Return [X, Y] of the center of cell containing provided text 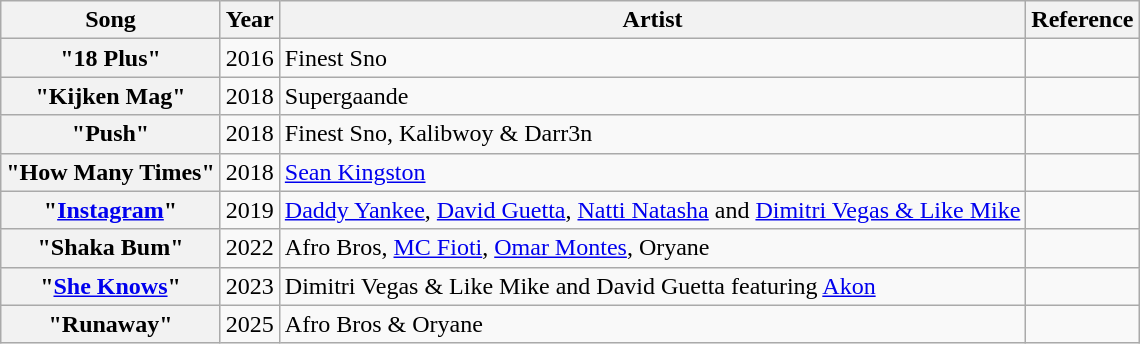
"Runaway" [111, 324]
Year [250, 20]
"18 Plus" [111, 58]
Dimitri Vegas & Like Mike and David Guetta featuring Akon [652, 286]
"How Many Times" [111, 172]
Reference [1082, 20]
Daddy Yankee, David Guetta, Natti Natasha and Dimitri Vegas & Like Mike [652, 210]
Afro Bros & Oryane [652, 324]
Finest Sno [652, 58]
"Shaka Bum" [111, 248]
Supergaande [652, 96]
Song [111, 20]
2025 [250, 324]
Sean Kingston [652, 172]
2016 [250, 58]
"Push" [111, 134]
Afro Bros, MC Fioti, Omar Montes, Oryane [652, 248]
2022 [250, 248]
Finest Sno, Kalibwoy & Darr3n [652, 134]
"Kijken Mag" [111, 96]
"Instagram" [111, 210]
2019 [250, 210]
Artist [652, 20]
2023 [250, 286]
"She Knows" [111, 286]
